Return (X, Y) of the center of cell containing provided text 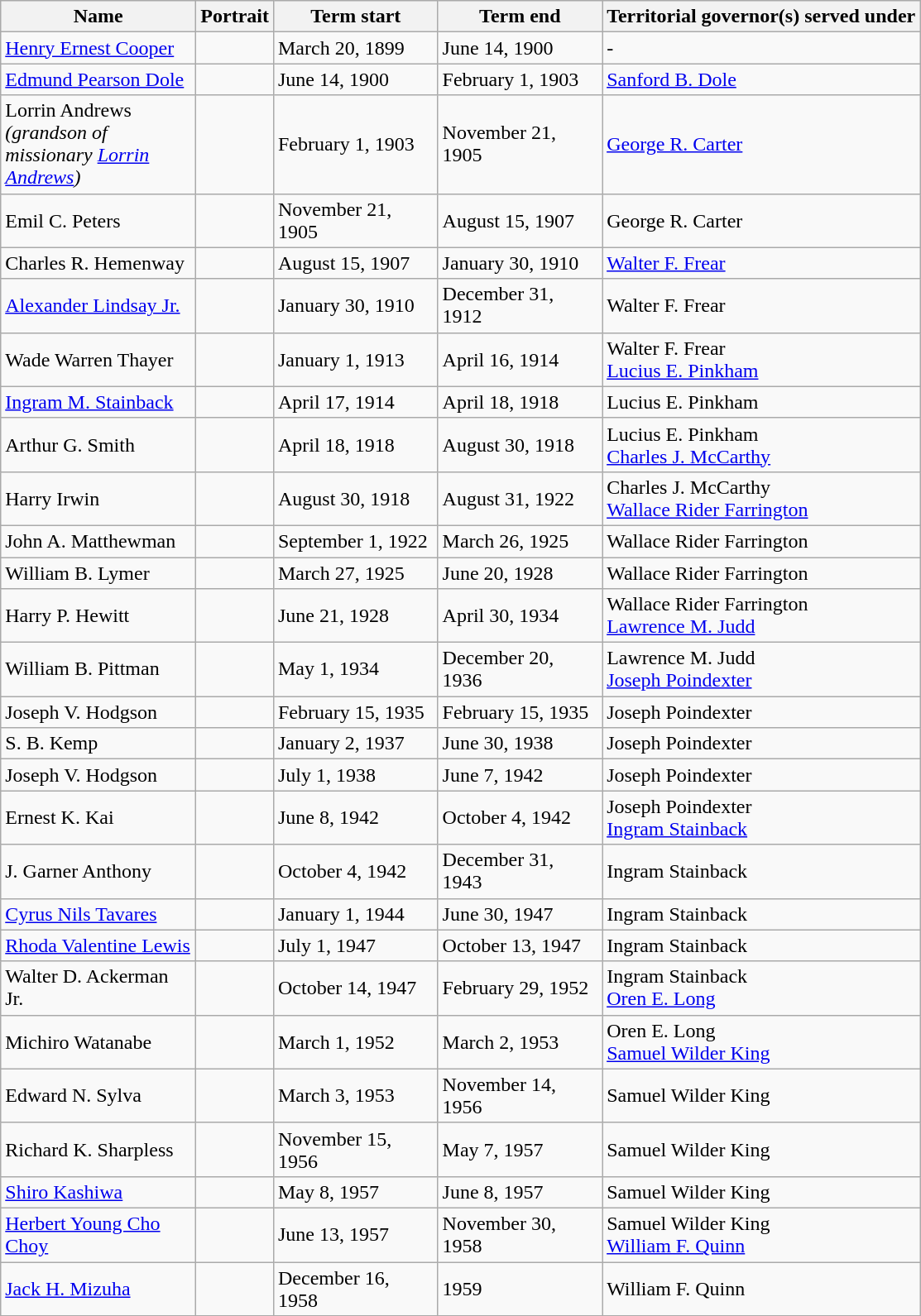
Territorial governor(s) served under (761, 17)
November 14, 1956 (520, 1095)
Edward N. Sylva (98, 1095)
Charles J. McCarthyWallace Rider Farrington (761, 498)
June 20, 1928 (520, 573)
Sanford B. Dole (761, 79)
March 27, 1925 (356, 573)
Wade Warren Thayer (98, 359)
August 31, 1922 (520, 498)
June 30, 1947 (520, 914)
Joseph PoindexterIngram Stainback (761, 817)
March 26, 1925 (520, 541)
Jack H. Mizuha (98, 1289)
July 1, 1947 (356, 945)
Rhoda Valentine Lewis (98, 945)
Harry P. Hewitt (98, 615)
December 31, 1943 (520, 872)
October 13, 1947 (520, 945)
Edmund Pearson Dole (98, 79)
William B. Pittman (98, 670)
January 1, 1913 (356, 359)
June 30, 1938 (520, 744)
April 17, 1914 (356, 402)
Charles R. Hemenway (98, 263)
June 13, 1957 (356, 1234)
Wallace Rider FarringtonLawrence M. Judd (761, 615)
Cyrus Nils Tavares (98, 914)
Term start (356, 17)
April 16, 1914 (520, 359)
Herbert Young Cho Choy (98, 1234)
Term end (520, 17)
June 21, 1928 (356, 615)
March 3, 1953 (356, 1095)
Lorrin Andrews (grandson of missionary Lorrin Andrews) (98, 144)
William B. Lymer (98, 573)
March 1, 1952 (356, 1042)
Lawrence M. JuddJoseph Poindexter (761, 670)
November 30, 1958 (520, 1234)
Harry Irwin (98, 498)
November 15, 1956 (356, 1150)
Ingram M. Stainback (98, 402)
May 7, 1957 (520, 1150)
Lucius E. PinkhamCharles J. McCarthy (761, 445)
1959 (520, 1289)
Name (98, 17)
Henry Ernest Cooper (98, 48)
Walter F. FrearLucius E. Pinkham (761, 359)
June 7, 1942 (520, 775)
June 8, 1957 (520, 1192)
April 30, 1934 (520, 615)
May 1, 1934 (356, 670)
Walter D. Ackerman Jr. (98, 988)
John A. Matthewman (98, 541)
March 2, 1953 (520, 1042)
Richard K. Sharpless (98, 1150)
Michiro Watanabe (98, 1042)
December 16, 1958 (356, 1289)
Ernest K. Kai (98, 817)
January 2, 1937 (356, 744)
October 14, 1947 (356, 988)
J. Garner Anthony (98, 872)
S. B. Kemp (98, 744)
Ingram StainbackOren E. Long (761, 988)
July 1, 1938 (356, 775)
June 8, 1942 (356, 817)
Emil C. Peters (98, 220)
Oren E. LongSamuel Wilder King (761, 1042)
February 29, 1952 (520, 988)
January 1, 1944 (356, 914)
Alexander Lindsay Jr. (98, 306)
December 20, 1936 (520, 670)
September 1, 1922 (356, 541)
Shiro Kashiwa (98, 1192)
March 20, 1899 (356, 48)
Samuel Wilder KingWilliam F. Quinn (761, 1234)
William F. Quinn (761, 1289)
Arthur G. Smith (98, 445)
Lucius E. Pinkham (761, 402)
Portrait (235, 17)
- (761, 48)
December 31, 1912 (520, 306)
May 8, 1957 (356, 1192)
